Output the (X, Y) coordinate of the center of the cell containing the given text.  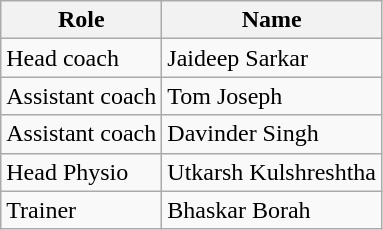
Jaideep Sarkar (272, 58)
Davinder Singh (272, 134)
Role (82, 20)
Head coach (82, 58)
Trainer (82, 210)
Bhaskar Borah (272, 210)
Tom Joseph (272, 96)
Name (272, 20)
Utkarsh Kulshreshtha (272, 172)
Head Physio (82, 172)
